Identify which cell holds the provided text, then report its [x, y] central coordinate. 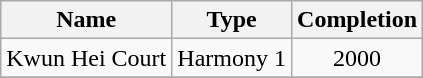
Name [86, 20]
Kwun Hei Court [86, 58]
Completion [358, 20]
Type [232, 20]
Harmony 1 [232, 58]
2000 [358, 58]
